Provide the [x, y] coordinate of the cell's center where the given text is located.  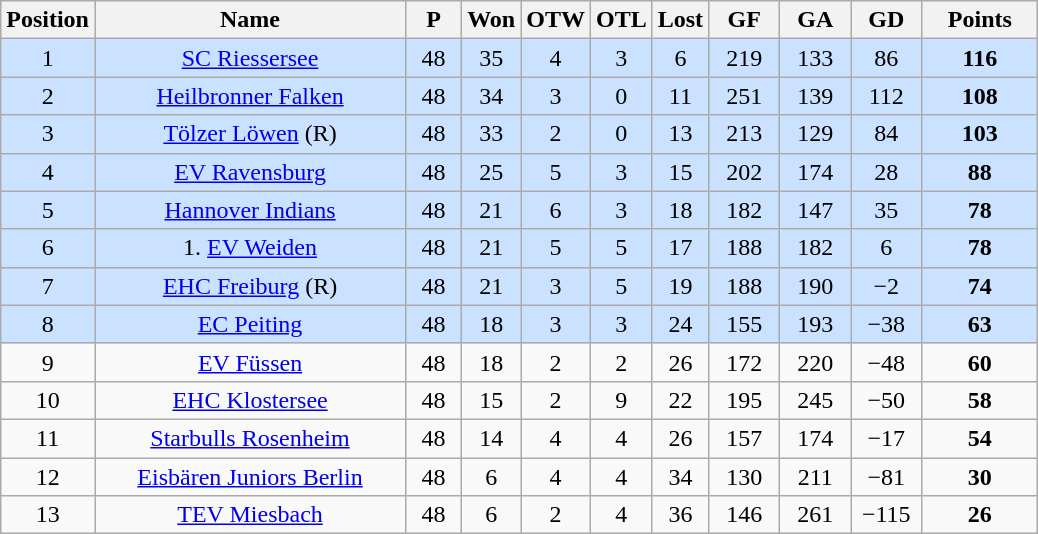
EC Peiting [250, 324]
251 [744, 96]
Name [250, 20]
OTW [556, 20]
213 [744, 134]
1. EV Weiden [250, 248]
202 [744, 172]
146 [744, 515]
54 [980, 438]
7 [48, 286]
GD [886, 20]
P [434, 20]
112 [886, 96]
86 [886, 58]
220 [816, 362]
33 [492, 134]
−115 [886, 515]
Points [980, 20]
103 [980, 134]
−17 [886, 438]
Tölzer Löwen (R) [250, 134]
108 [980, 96]
219 [744, 58]
129 [816, 134]
60 [980, 362]
245 [816, 400]
19 [680, 286]
74 [980, 286]
Hannover Indians [250, 210]
211 [816, 477]
GF [744, 20]
10 [48, 400]
116 [980, 58]
GA [816, 20]
Eisbären Juniors Berlin [250, 477]
84 [886, 134]
Starbulls Rosenheim [250, 438]
EV Füssen [250, 362]
130 [744, 477]
24 [680, 324]
8 [48, 324]
14 [492, 438]
25 [492, 172]
63 [980, 324]
−81 [886, 477]
139 [816, 96]
12 [48, 477]
Heilbronner Falken [250, 96]
EV Ravensburg [250, 172]
36 [680, 515]
172 [744, 362]
Position [48, 20]
EHC Klostersee [250, 400]
190 [816, 286]
−50 [886, 400]
22 [680, 400]
OTL [621, 20]
−38 [886, 324]
28 [886, 172]
193 [816, 324]
−2 [886, 286]
Won [492, 20]
TEV Miesbach [250, 515]
261 [816, 515]
SC Riessersee [250, 58]
−48 [886, 362]
30 [980, 477]
17 [680, 248]
88 [980, 172]
155 [744, 324]
1 [48, 58]
157 [744, 438]
58 [980, 400]
Lost [680, 20]
195 [744, 400]
133 [816, 58]
EHC Freiburg (R) [250, 286]
147 [816, 210]
